Identify which cell holds the provided text, then report its (X, Y) central coordinate. 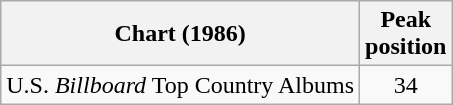
Peakposition (406, 34)
34 (406, 85)
U.S. Billboard Top Country Albums (180, 85)
Chart (1986) (180, 34)
